Return the (x, y) coordinate for the center point of the cell that contains the specified text.  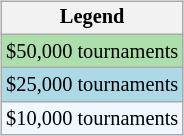
$10,000 tournaments (92, 119)
Legend (92, 18)
$50,000 tournaments (92, 51)
$25,000 tournaments (92, 85)
